Identify which cell holds the provided text, then report its [X, Y] central coordinate. 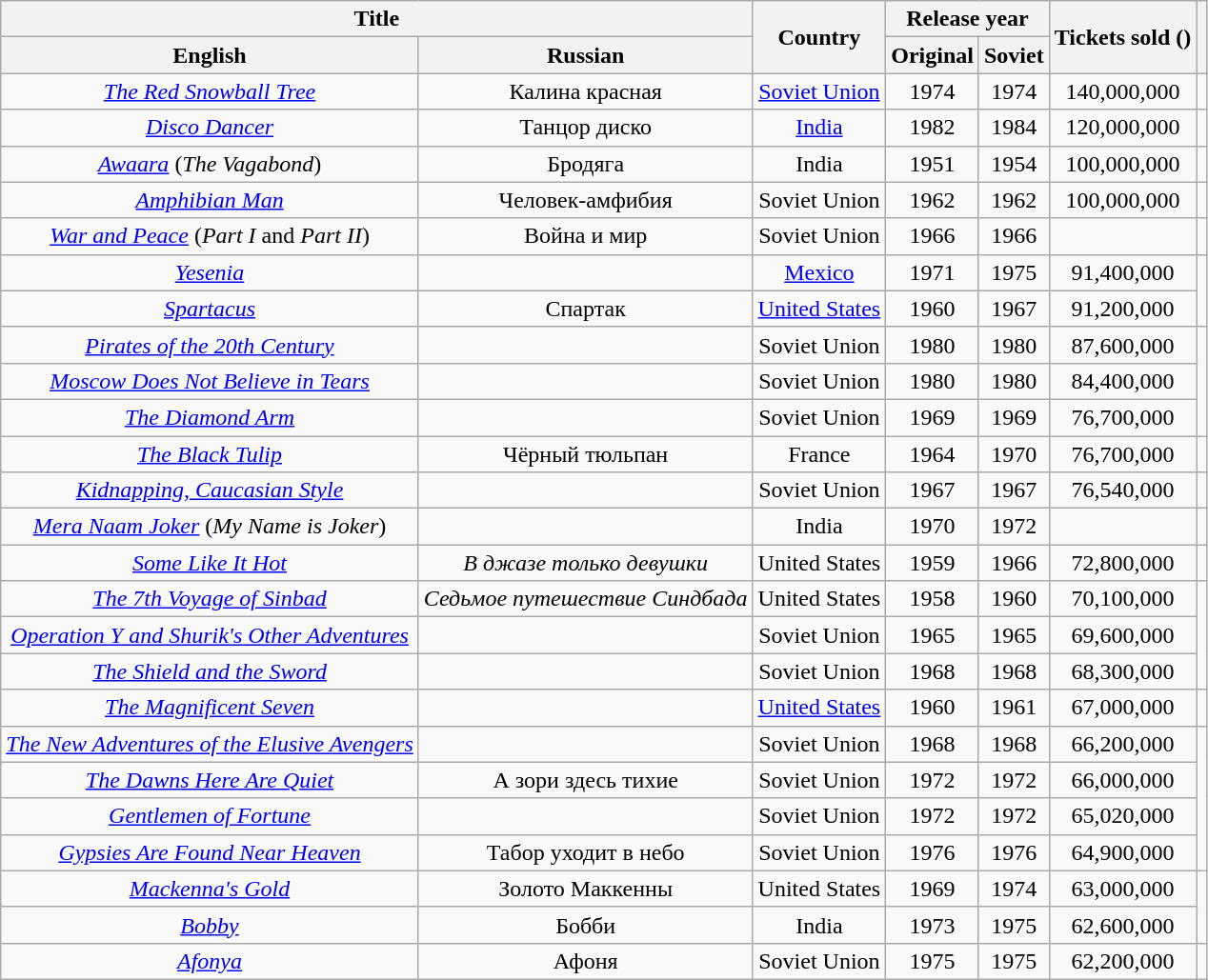
Bobby [210, 925]
The New Adventures of the Elusive Avengers [210, 744]
72,800,000 [1122, 563]
English [210, 55]
The Diamond Arm [210, 417]
70,100,000 [1122, 599]
Release year [968, 19]
Бродяга [585, 164]
Awaara (The Vagabond) [210, 164]
The Dawns Here Are Quiet [210, 780]
91,200,000 [1122, 309]
Бобби [585, 925]
66,200,000 [1122, 744]
62,600,000 [1122, 925]
Gypsies Are Found Near Heaven [210, 852]
67,000,000 [1122, 708]
Some Like It Hot [210, 563]
Спартак [585, 309]
64,900,000 [1122, 852]
1964 [933, 454]
Soviet [1014, 55]
Золото Маккенны [585, 889]
Moscow Does Not Believe in Tears [210, 381]
Калина красная [585, 91]
The Magnificent Seven [210, 708]
87,600,000 [1122, 345]
63,000,000 [1122, 889]
Mackenna's Gold [210, 889]
1984 [1014, 128]
Country [819, 37]
66,000,000 [1122, 780]
1959 [933, 563]
Spartacus [210, 309]
68,300,000 [1122, 671]
69,600,000 [1122, 635]
Operation Y and Shurik's Other Adventures [210, 635]
Mexico [819, 272]
1954 [1014, 164]
Война и мир [585, 236]
91,400,000 [1122, 272]
120,000,000 [1122, 128]
The 7th Voyage of Sinbad [210, 599]
Yesenia [210, 272]
1971 [933, 272]
1982 [933, 128]
The Shield and the Sword [210, 671]
Tickets sold () [1122, 37]
Чёрный тюльпан [585, 454]
76,540,000 [1122, 490]
The Black Tulip [210, 454]
The Red Snowball Tree [210, 91]
Kidnapping, Caucasian Style [210, 490]
Седьмое путешествие Синдбада [585, 599]
Mera Naam Joker (My Name is Joker) [210, 527]
1973 [933, 925]
65,020,000 [1122, 816]
War and Peace (Part I and Part II) [210, 236]
Танцор диско [585, 128]
Gentlemen of Fortune [210, 816]
1951 [933, 164]
France [819, 454]
Disco Dancer [210, 128]
140,000,000 [1122, 91]
Pirates of the 20th Century [210, 345]
Title [377, 19]
Original [933, 55]
Russian [585, 55]
Афоня [585, 961]
1961 [1014, 708]
А зори здесь тихие [585, 780]
84,400,000 [1122, 381]
В джазе только девушки [585, 563]
1958 [933, 599]
Человек-амфибия [585, 200]
Afonya [210, 961]
62,200,000 [1122, 961]
Amphibian Man [210, 200]
Табор уходит в небо [585, 852]
